Find where the given text appears and provide that cell's center as (x, y) coordinate. 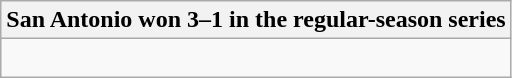
San Antonio won 3–1 in the regular-season series (256, 20)
